Pinpoint the cell where the given text exists, returning its (X, Y) midpoint coordinate. 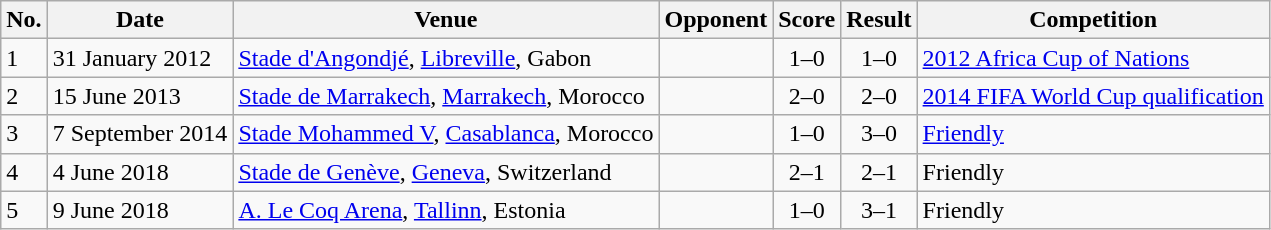
Stade d'Angondjé, Libreville, Gabon (446, 58)
4 June 2018 (140, 172)
9 June 2018 (140, 210)
3 (24, 134)
Stade Mohammed V, Casablanca, Morocco (446, 134)
Opponent (716, 20)
2 (24, 96)
3–0 (879, 134)
5 (24, 210)
15 June 2013 (140, 96)
7 September 2014 (140, 134)
Stade de Marrakech, Marrakech, Morocco (446, 96)
3–1 (879, 210)
31 January 2012 (140, 58)
2012 Africa Cup of Nations (1093, 58)
Result (879, 20)
2014 FIFA World Cup qualification (1093, 96)
Competition (1093, 20)
Date (140, 20)
4 (24, 172)
Stade de Genève, Geneva, Switzerland (446, 172)
Score (807, 20)
Venue (446, 20)
1 (24, 58)
No. (24, 20)
A. Le Coq Arena, Tallinn, Estonia (446, 210)
